Search for the cell housing the specified text and yield its [x, y] center coordinate. 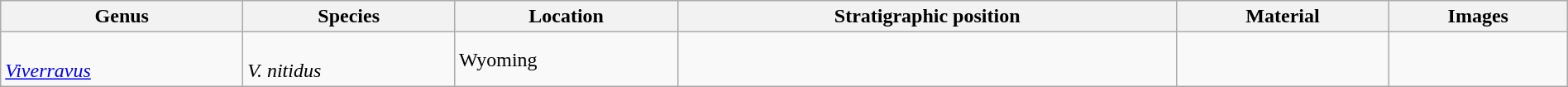
Wyoming [566, 60]
V. nitidus [349, 60]
Location [566, 17]
Viverravus [122, 60]
Species [349, 17]
Genus [122, 17]
Images [1478, 17]
Stratigraphic position [928, 17]
Material [1284, 17]
